Find where the given text appears and provide that cell's center as (X, Y) coordinate. 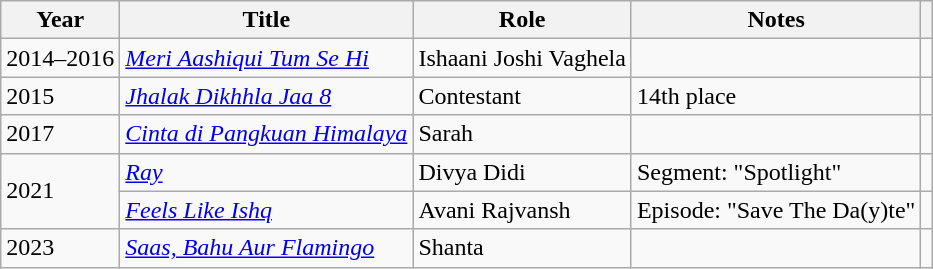
Shanta (522, 248)
Feels Like Ishq (266, 210)
Meri Aashiqui Tum Se Hi (266, 58)
Cinta di Pangkuan Himalaya (266, 134)
Segment: "Spotlight" (776, 172)
Jhalak Dikhhla Jaa 8 (266, 96)
Episode: "Save The Da(y)te" (776, 210)
Sarah (522, 134)
Title (266, 20)
Ray (266, 172)
2021 (60, 191)
Role (522, 20)
Saas, Bahu Aur Flamingo (266, 248)
Notes (776, 20)
14th place (776, 96)
2015 (60, 96)
Avani Rajvansh (522, 210)
2023 (60, 248)
Year (60, 20)
2014–2016 (60, 58)
Divya Didi (522, 172)
Contestant (522, 96)
2017 (60, 134)
Ishaani Joshi Vaghela (522, 58)
